Provide the (X, Y) coordinate of the cell's center where the given text is located.  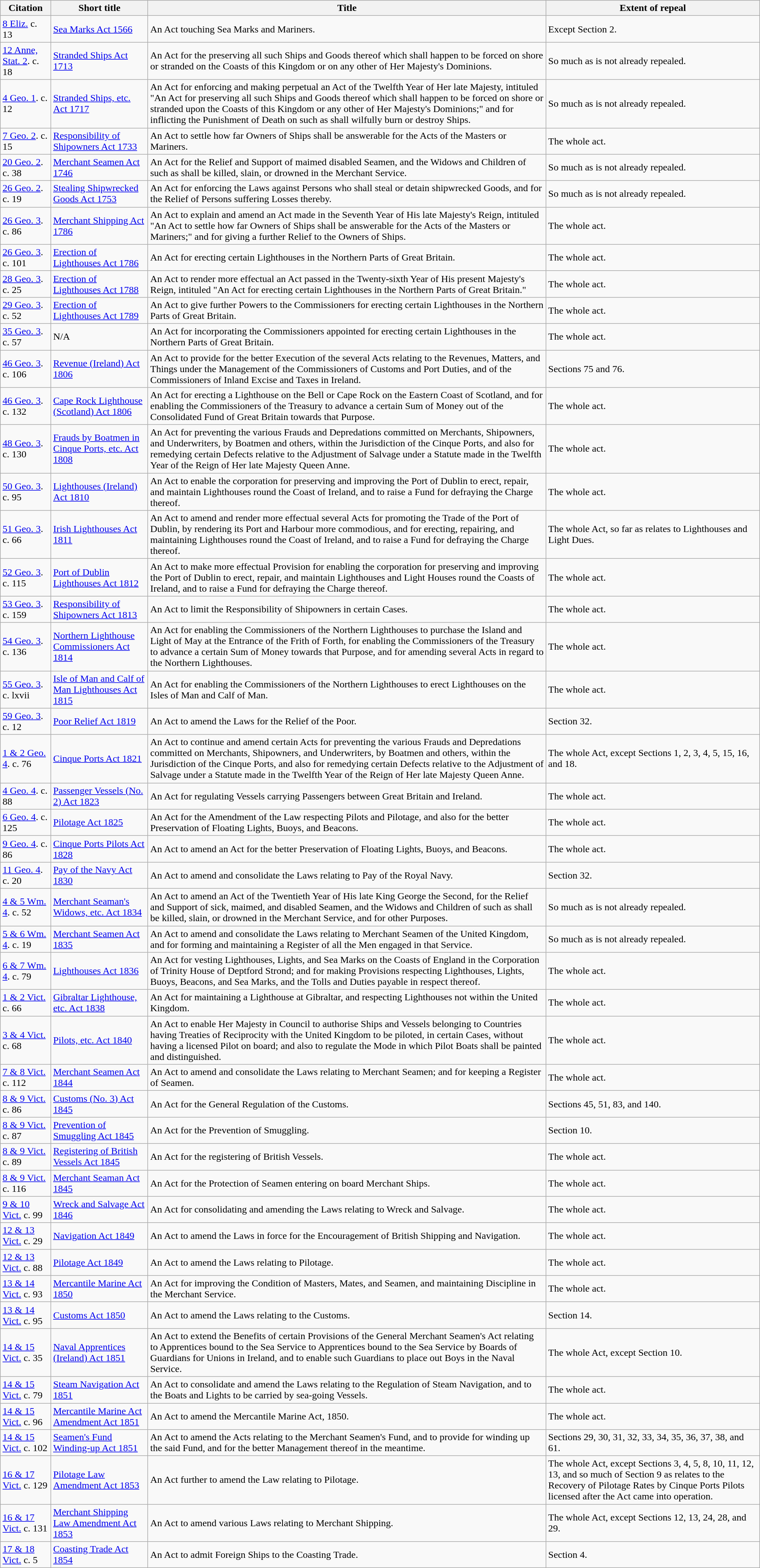
An Act for the registering of British Vessels. (347, 1157)
Pilotage Law Amendment Act 1853 (99, 1480)
Naval Apprentices (Ireland) Act 1851 (99, 1352)
An Act for maintaining a Lighthouse at Gibraltar, and respecting Lighthouses not within the United Kingdom. (347, 1003)
52 Geo. 3. c. 115 (26, 577)
Passenger Vessels (No. 2) Act 1823 (99, 796)
Cape Rock Lighthouse (Scotland) Act 1806 (99, 406)
An Act to amend the Laws relating to Pilotage. (347, 1262)
1 & 2 Vict. c. 66 (26, 1003)
4 Geo. 4. c. 88 (26, 796)
Customs (No. 3) Act 1845 (99, 1104)
14 & 15 Vict. c. 96 (26, 1416)
1 & 2 Geo. 4. c. 76 (26, 759)
11 Geo. 4. c. 20 (26, 875)
6 Geo. 4. c. 125 (26, 822)
59 Geo. 3. c. 12 (26, 722)
8 & 9 Vict. c. 86 (26, 1104)
Pilots, etc. Act 1840 (99, 1040)
The whole Act, except Section 10. (653, 1352)
An Act for erecting certain Lighthouses in the Northern Parts of Great Britain. (347, 257)
Merchant Seamen Act 1835 (99, 939)
An Act to limit the Responsibility of Shipowners in certain Cases. (347, 610)
17 & 18 Vict. c. 5 (26, 1555)
An Act to amend the Laws in force for the Encouragement of British Shipping and Navigation. (347, 1236)
Erection of Lighthouses Act 1788 (99, 284)
N/A (99, 337)
An Act to settle how far Owners of Ships shall be answerable for the Acts of the Masters or Mariners. (347, 141)
The whole Act, except Sections 1, 2, 3, 4, 5, 15, 16, and 18. (653, 759)
9 & 10 Vict. c. 99 (26, 1209)
Erection of Lighthouses Act 1789 (99, 310)
An Act to amend the Mercantile Marine Act, 1850. (347, 1416)
An Act for the Prevention of Smuggling. (347, 1131)
Coasting Trade Act 1854 (99, 1555)
An Act to amend the Laws relating to the Customs. (347, 1315)
Sections 29, 30, 31, 32, 33, 34, 35, 36, 37, 38, and 61. (653, 1443)
Merchant Seamen Act 1746 (99, 167)
Revenue (Ireland) Act 1806 (99, 368)
Lighthouses (Ireland) Act 1810 (99, 492)
An Act to give further Powers to the Commissioners for erecting certain Lighthouses in the Northern Parts of Great Britain. (347, 310)
Cinque Ports Pilots Act 1828 (99, 849)
28 Geo. 3. c. 25 (26, 284)
4 Geo. 1. c. 12 (26, 104)
8 & 9 Vict. c. 89 (26, 1157)
5 & 6 Wm. 4. c. 19 (26, 939)
9 Geo. 4. c. 86 (26, 849)
Pilotage Act 1825 (99, 822)
Gibraltar Lighthouse, etc. Act 1838 (99, 1003)
An Act further to amend the Law relating to Pilotage. (347, 1480)
8 Eliz. c. 13 (26, 29)
29 Geo. 3. c. 52 (26, 310)
16 & 17 Vict. c. 131 (26, 1523)
8 & 9 Vict. c. 116 (26, 1183)
26 Geo. 3. c. 86 (26, 226)
An Act for the Protection of Seamen entering on board Merchant Ships. (347, 1183)
14 & 15 Vict. c. 102 (26, 1443)
Irish Lighthouses Act 1811 (99, 535)
Citation (26, 8)
50 Geo. 3. c. 95 (26, 492)
Short title (99, 8)
An Act to amend the Laws for the Relief of the Poor. (347, 722)
6 & 7 Wm. 4. c. 79 (26, 971)
13 & 14 Vict. c. 93 (26, 1289)
Responsibility of Shipowners Act 1813 (99, 610)
An Act for improving the Condition of Masters, Mates, and Seamen, and maintaining Discipline in the Merchant Service. (347, 1289)
Wreck and Salvage Act 1846 (99, 1209)
Merchant Seaman's Widows, etc. Act 1834 (99, 907)
Sections 45, 51, 83, and 140. (653, 1104)
14 & 15 Vict. c. 79 (26, 1389)
35 Geo. 3. c. 57 (26, 337)
Steam Navigation Act 1851 (99, 1389)
16 & 17 Vict. c. 129 (26, 1480)
7 Geo. 2. c. 15 (26, 141)
7 & 8 Vict. c. 112 (26, 1078)
Section 14. (653, 1315)
14 & 15 Vict. c. 35 (26, 1352)
An Act for enabling the Commissioners of the Northern Lighthouses to erect Lighthouses on the Isles of Man and Calf of Man. (347, 689)
46 Geo. 3. c. 106 (26, 368)
51 Geo. 3. c. 66 (26, 535)
Mercantile Marine Act Amendment Act 1851 (99, 1416)
Isle of Man and Calf of Man Lighthouses Act 1815 (99, 689)
Sections 75 and 76. (653, 368)
12 & 13 Vict. c. 88 (26, 1262)
55 Geo. 3. c. lxvii (26, 689)
Lighthouses Act 1836 (99, 971)
Pay of the Navy Act 1830 (99, 875)
An Act to amend and consolidate the Laws relating to Merchant Seamen; and for keeping a Register of Seamen. (347, 1078)
An Act to amend and consolidate the Laws relating to Pay of the Royal Navy. (347, 875)
Mercantile Marine Act 1850 (99, 1289)
Stranded Ships Act 1713 (99, 61)
Merchant Shipping Act 1786 (99, 226)
Sea Marks Act 1566 (99, 29)
4 & 5 Wm. 4. c. 52 (26, 907)
Title (347, 8)
Registering of British Vessels Act 1845 (99, 1157)
53 Geo. 3. c. 159 (26, 610)
12 Anne, Stat. 2. c. 18 (26, 61)
An Act for the General Regulation of the Customs. (347, 1104)
Seamen's Fund Winding-up Act 1851 (99, 1443)
The whole Act, so far as relates to Lighthouses and Light Dues. (653, 535)
The whole Act, except Sections 12, 13, 24, 28, and 29. (653, 1523)
8 & 9 Vict. c. 87 (26, 1131)
Except Section 2. (653, 29)
An Act touching Sea Marks and Mariners. (347, 29)
An Act to amend an Act for the better Preservation of Floating Lights, Buoys, and Beacons. (347, 849)
An Act for incorporating the Commissioners appointed for erecting certain Lighthouses in the Northern Parts of Great Britain. (347, 337)
Cinque Ports Act 1821 (99, 759)
Erection of Lighthouses Act 1786 (99, 257)
Port of Dublin Lighthouses Act 1812 (99, 577)
Navigation Act 1849 (99, 1236)
An Act to admit Foreign Ships to the Coasting Trade. (347, 1555)
Prevention of Smuggling Act 1845 (99, 1131)
An Act for consolidating and amending the Laws relating to Wreck and Salvage. (347, 1209)
26 Geo. 2. c. 19 (26, 194)
20 Geo. 2. c. 38 (26, 167)
An Act for enforcing the Laws against Persons who shall steal or detain shipwrecked Goods, and for the Relief of Persons suffering Losses thereby. (347, 194)
Frauds by Boatmen in Cinque Ports, etc. Act 1808 (99, 449)
Stealing Shipwrecked Goods Act 1753 (99, 194)
Poor Relief Act 1819 (99, 722)
54 Geo. 3. c. 136 (26, 647)
Section 10. (653, 1131)
Extent of repeal (653, 8)
Merchant Seamen Act 1844 (99, 1078)
An Act for the Amendment of the Law respecting Pilots and Pilotage, and also for the better Preservation of Floating Lights, Buoys, and Beacons. (347, 822)
Merchant Shipping Law Amendment Act 1853 (99, 1523)
Pilotage Act 1849 (99, 1262)
46 Geo. 3. c. 132 (26, 406)
13 & 14 Vict. c. 95 (26, 1315)
Stranded Ships, etc. Act 1717 (99, 104)
An Act to amend various Laws relating to Merchant Shipping. (347, 1523)
48 Geo. 3. c. 130 (26, 449)
3 & 4 Vict. c. 68 (26, 1040)
Section 4. (653, 1555)
12 & 13 Vict. c. 29 (26, 1236)
26 Geo. 3. c. 101 (26, 257)
Customs Act 1850 (99, 1315)
Northern Lighthouse Commissioners Act 1814 (99, 647)
An Act for regulating Vessels carrying Passengers between Great Britain and Ireland. (347, 796)
Merchant Seaman Act 1845 (99, 1183)
Responsibility of Shipowners Act 1733 (99, 141)
